Capture the cell that displays the provided text and extract its (X, Y) central coordinate. 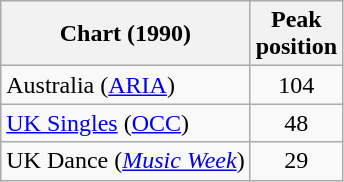
UK Dance (Music Week) (126, 161)
Peakposition (296, 34)
29 (296, 161)
Chart (1990) (126, 34)
UK Singles (OCC) (126, 123)
Australia (ARIA) (126, 85)
48 (296, 123)
104 (296, 85)
